Scan for the cell matching the given text and deliver its (X, Y) coordinate at center. 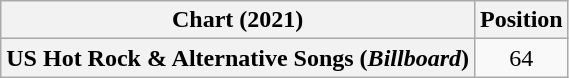
Position (521, 20)
Chart (2021) (238, 20)
US Hot Rock & Alternative Songs (Billboard) (238, 58)
64 (521, 58)
